Identify which cell holds the provided text, then report its [x, y] central coordinate. 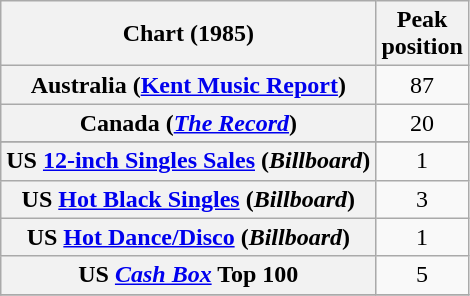
5 [422, 275]
US Cash Box Top 100 [188, 275]
US 12-inch Singles Sales (Billboard) [188, 161]
Chart (1985) [188, 34]
Peakposition [422, 34]
Canada (The Record) [188, 123]
US Hot Black Singles (Billboard) [188, 199]
US Hot Dance/Disco (Billboard) [188, 237]
Australia (Kent Music Report) [188, 85]
3 [422, 199]
20 [422, 123]
87 [422, 85]
